Find where the given text appears and provide that cell's center as (X, Y) coordinate. 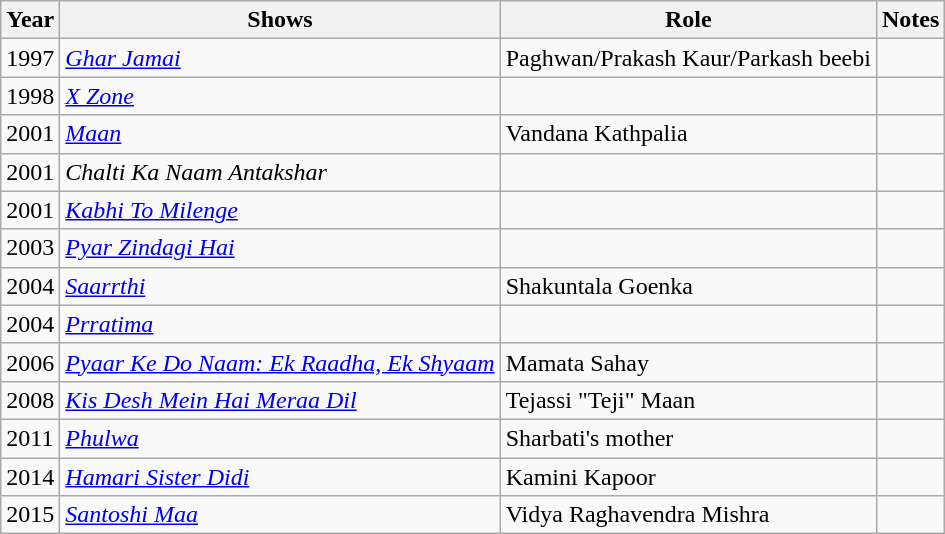
2006 (30, 362)
2014 (30, 477)
1997 (30, 58)
Santoshi Maa (280, 515)
Year (30, 20)
Hamari Sister Didi (280, 477)
Phulwa (280, 438)
Ghar Jamai (280, 58)
Tejassi "Teji" Maan (688, 400)
Notes (910, 20)
Paghwan/Prakash Kaur/Parkash beebi (688, 58)
Vidya Raghavendra Mishra (688, 515)
Mamata Sahay (688, 362)
2015 (30, 515)
Prratima (280, 324)
2003 (30, 248)
Shows (280, 20)
Chalti Ka Naam Antakshar (280, 172)
Shakuntala Goenka (688, 286)
2011 (30, 438)
Kis Desh Mein Hai Meraa Dil (280, 400)
1998 (30, 96)
2008 (30, 400)
Role (688, 20)
Maan (280, 134)
Pyaar Ke Do Naam: Ek Raadha, Ek Shyaam (280, 362)
Kamini Kapoor (688, 477)
Sharbati's mother (688, 438)
Saarrthi (280, 286)
Kabhi To Milenge (280, 210)
X Zone (280, 96)
Pyar Zindagi Hai (280, 248)
Vandana Kathpalia (688, 134)
